Determine the [X, Y] coordinate at the center of the cell enclosing the given text.  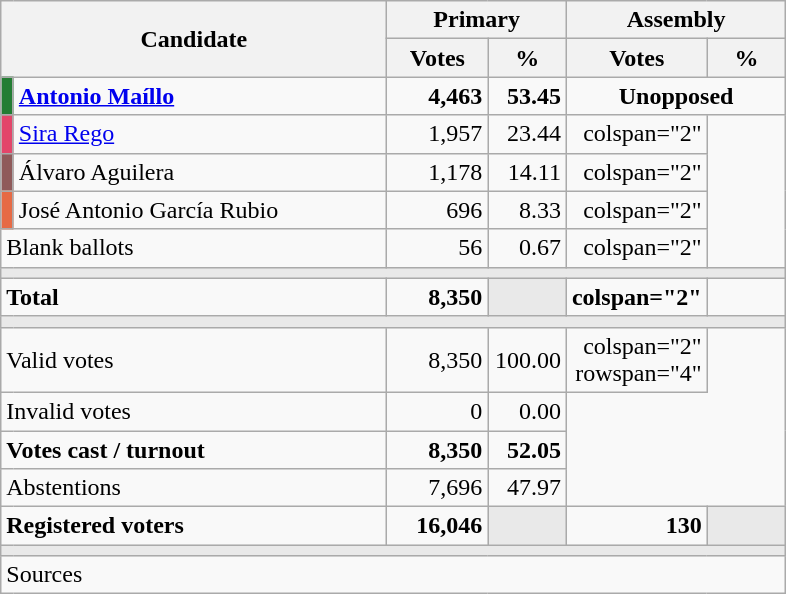
7,696 [438, 488]
1,957 [438, 134]
Primary [477, 20]
0 [438, 411]
Assembly [676, 20]
Abstentions [194, 488]
Total [194, 297]
23.44 [528, 134]
Sira Rego [200, 134]
14.11 [528, 172]
José Antonio García Rubio [200, 210]
47.97 [528, 488]
Álvaro Aguilera [200, 172]
colspan="2" rowspan="4" [636, 360]
0.67 [528, 248]
8.33 [528, 210]
100.00 [528, 360]
1,178 [438, 172]
Antonio Maíllo [200, 96]
Invalid votes [194, 411]
130 [636, 526]
52.05 [528, 449]
Valid votes [194, 360]
Registered voters [194, 526]
696 [438, 210]
Votes cast / turnout [194, 449]
56 [438, 248]
Sources [394, 575]
Unopposed [676, 96]
Blank ballots [194, 248]
Candidate [194, 39]
0.00 [528, 411]
53.45 [528, 96]
16,046 [438, 526]
4,463 [438, 96]
